Return the [X, Y] coordinate for the center point of the cell that contains the specified text.  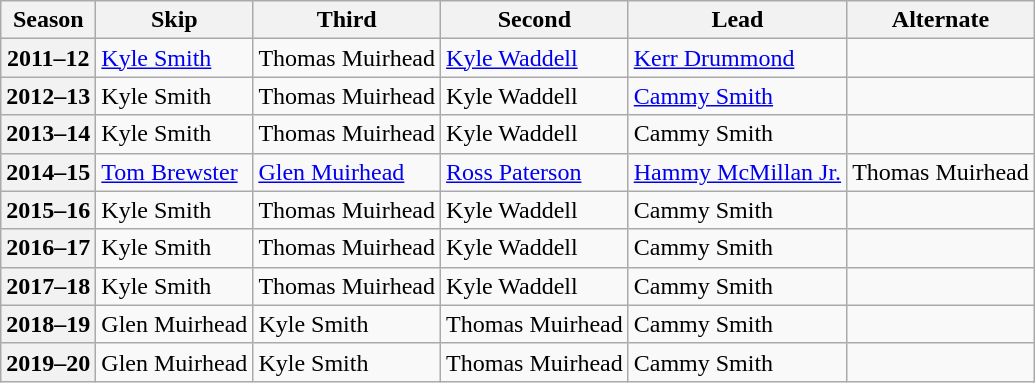
Lead [737, 20]
Hammy McMillan Jr. [737, 172]
2015–16 [48, 210]
Second [535, 20]
2014–15 [48, 172]
2013–14 [48, 134]
Third [347, 20]
Alternate [941, 20]
Ross Paterson [535, 172]
2019–20 [48, 362]
2016–17 [48, 248]
Skip [174, 20]
Kerr Drummond [737, 58]
2018–19 [48, 324]
2012–13 [48, 96]
Season [48, 20]
Tom Brewster [174, 172]
2011–12 [48, 58]
2017–18 [48, 286]
